From the cell containing the given text, extract its center point as (X, Y) coordinate. 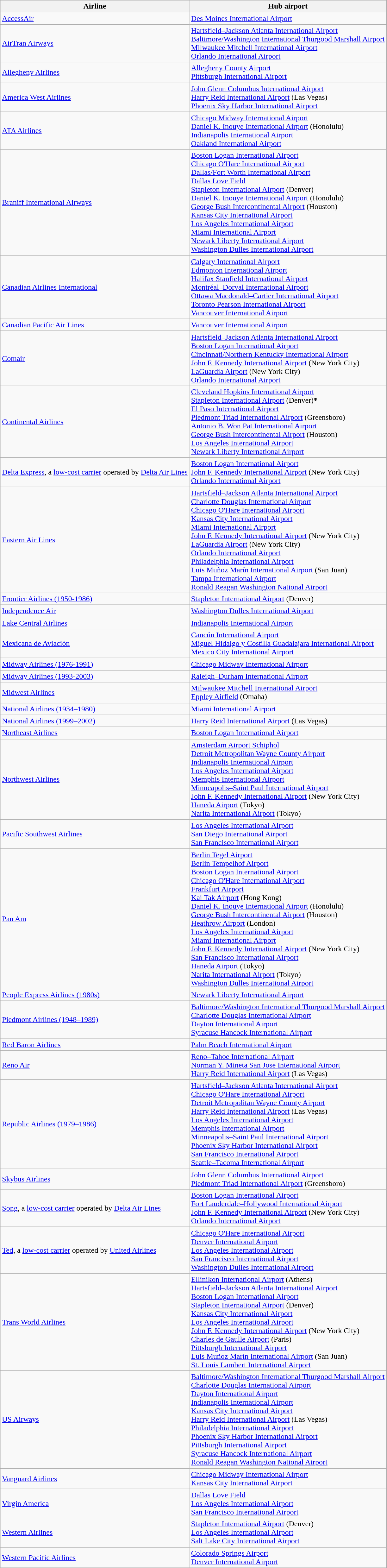
Independence Air (95, 611)
Ted, a low-cost carrier operated by United Airlines (95, 1250)
Newark Liberty International Airport (288, 995)
Pacific Southwest Airlines (95, 834)
Indianapolis International Airport (288, 623)
Airline (95, 6)
US Airways (95, 1420)
Midwest Airlines (95, 693)
Des Moines International Airport (288, 18)
Stapleton International Airport (Denver) (288, 599)
Stapleton International Airport (Denver) Los Angeles International Airport Salt Lake City International Airport (288, 1533)
Frontier Airlines (1950-1986) (95, 599)
Allegheny Airlines (95, 72)
Vancouver International Airport (288, 325)
Reno–Tahoe International Airport Norman Y. Mineta San Jose International Airport Harry Reid International Airport (Las Vegas) (288, 1065)
Canadian Airlines International (95, 287)
Cancún International Airport Miguel Hidalgo y Costilla Guadalajara International Airport Mexico City International Airport (288, 644)
Harry Reid International Airport (Las Vegas) (288, 721)
National Airlines (1934–1980) (95, 709)
Vanguard Airlines (95, 1478)
Raleigh–Durham International Airport (288, 676)
John Glenn Columbus International Airport Piedmont Triad International Airport (Greensboro) (288, 1179)
Mexicana de Aviación (95, 644)
Lake Central Airlines (95, 623)
Chicago Midway International Airport Kansas City International Airport (288, 1478)
Northeast Airlines (95, 733)
Trans World Airlines (95, 1322)
John Glenn Columbus International Airport Harry Reid International Airport (Las Vegas) Phoenix Sky Harbor International Airport (288, 97)
America West Airlines (95, 97)
Red Baron Airlines (95, 1044)
Canadian Pacific Air Lines (95, 325)
Western Airlines (95, 1533)
AccessAir (95, 18)
Dallas Love Field Los Angeles International Airport San Francisco International Airport (288, 1503)
Song, a low-cost carrier operated by Delta Air Lines (95, 1208)
Republic Airlines (1979–1986) (95, 1124)
Piedmont Airlines (1948–1989) (95, 1019)
Western Pacific Airlines (95, 1558)
Northwest Airlines (95, 779)
Chicago Midway International Airport (288, 664)
Virgin America (95, 1503)
Palm Beach International Airport (288, 1044)
Midway Airlines (1976-1991) (95, 664)
Boston Logan International Airport (288, 733)
Colorado Springs Airport Denver International Airport (288, 1558)
Boston Logan International Airport John F. Kennedy International Airport (New York City) Orlando International Airport (288, 472)
Milwaukee Mitchell International Airport Eppley Airfield (Omaha) (288, 693)
Hub airport (288, 6)
Eastern Air Lines (95, 540)
Los Angeles International Airport San Diego International Airport San Francisco International Airport (288, 834)
People Express Airlines (1980s) (95, 995)
Braniff International Airways (95, 203)
Allegheny County Airport Pittsburgh International Airport (288, 72)
Delta Express, a low-cost carrier operated by Delta Air Lines (95, 472)
Continental Airlines (95, 422)
Comair (95, 358)
Miami International Airport (288, 709)
Skybus Airlines (95, 1179)
National Airlines (1999–2002) (95, 721)
Pan Am (95, 919)
Midway Airlines (1993-2003) (95, 676)
Washington Dulles International Airport (288, 611)
Reno Air (95, 1065)
AirTran Airways (95, 43)
ATA Airlines (95, 130)
